Output the [X, Y] coordinate of the center of the cell containing the given text.  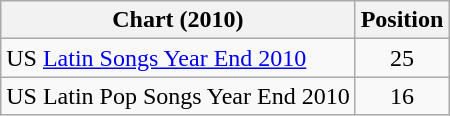
US Latin Pop Songs Year End 2010 [178, 96]
US Latin Songs Year End 2010 [178, 58]
Chart (2010) [178, 20]
16 [402, 96]
25 [402, 58]
Position [402, 20]
